Identify which cell holds the provided text, then report its (X, Y) central coordinate. 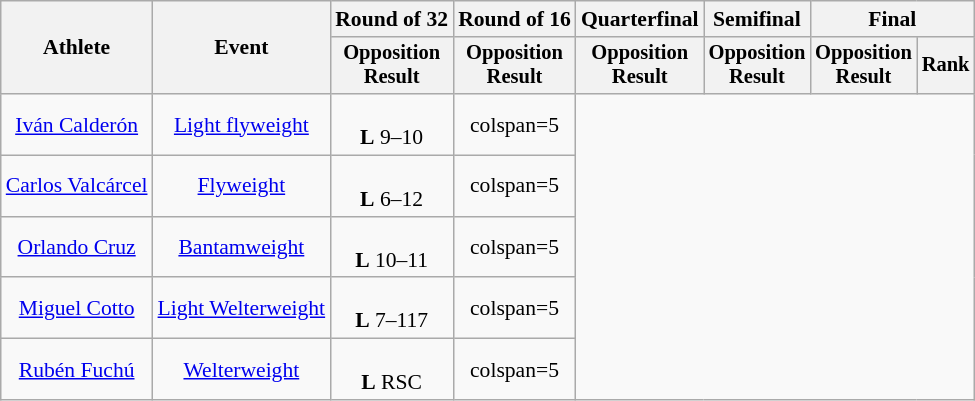
Orlando Cruz (77, 248)
Iván Calderón (77, 124)
L 9–10 (392, 124)
Rubén Fuchú (77, 370)
Quarterfinal (640, 19)
Final (892, 19)
Round of 16 (514, 19)
Light flyweight (242, 124)
Flyweight (242, 186)
L 7–117 (392, 308)
Athlete (77, 48)
Light Welterweight (242, 308)
Welterweight (242, 370)
Event (242, 48)
Carlos Valcárcel (77, 186)
L 6–12 (392, 186)
Rank (946, 66)
Bantamweight (242, 248)
Miguel Cotto (77, 308)
Semifinal (758, 19)
Round of 32 (392, 19)
L RSC (392, 370)
L 10–11 (392, 248)
